Return the [X, Y] coordinate for the center point of the cell that contains the specified text.  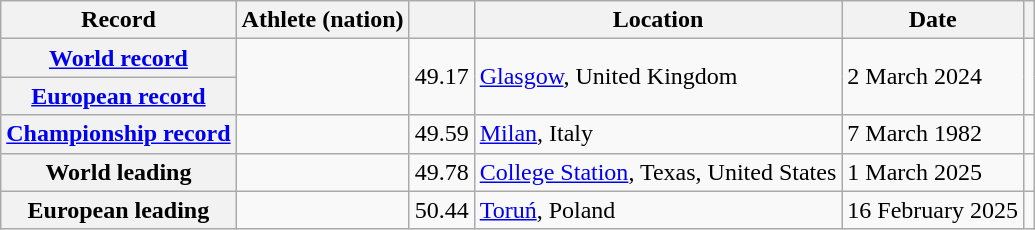
College Station, Texas, United States [658, 172]
Date [933, 20]
1 March 2025 [933, 172]
49.78 [442, 172]
Milan, Italy [658, 134]
Location [658, 20]
World record [118, 58]
16 February 2025 [933, 210]
2 March 2024 [933, 77]
49.59 [442, 134]
European leading [118, 210]
Athlete (nation) [322, 20]
49.17 [442, 77]
European record [118, 96]
7 March 1982 [933, 134]
Toruń, Poland [658, 210]
Championship record [118, 134]
Record [118, 20]
50.44 [442, 210]
Glasgow, United Kingdom [658, 77]
World leading [118, 172]
